Capture the cell that displays the provided text and extract its (X, Y) central coordinate. 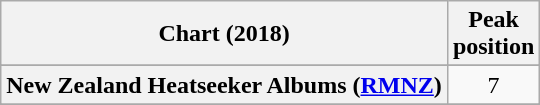
Peak position (493, 34)
New Zealand Heatseeker Albums (RMNZ) (224, 85)
Chart (2018) (224, 34)
7 (493, 85)
